Identify which cell holds the provided text, then report its [X, Y] central coordinate. 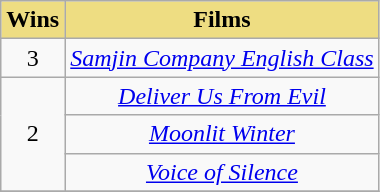
Voice of Silence [222, 172]
Films [222, 20]
Deliver Us From Evil [222, 96]
Moonlit Winter [222, 134]
Samjin Company English Class [222, 58]
2 [33, 134]
Wins [33, 20]
3 [33, 58]
